Locate the cell with the specified text and output its (x, y) center coordinate. 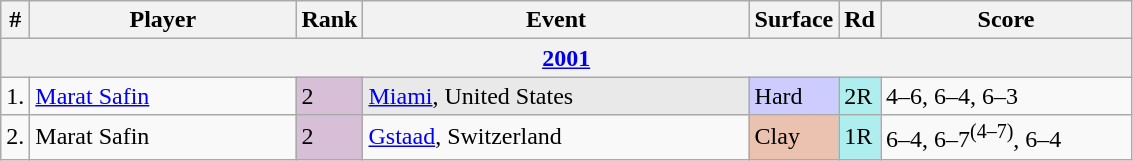
4–6, 6–4, 6–3 (1006, 96)
Score (1006, 20)
2001 (566, 58)
2. (16, 138)
Surface (794, 20)
1R (860, 138)
Event (556, 20)
# (16, 20)
Player (163, 20)
Miami, United States (556, 96)
Rank (330, 20)
Hard (794, 96)
2R (860, 96)
1. (16, 96)
Rd (860, 20)
Gstaad, Switzerland (556, 138)
Clay (794, 138)
6–4, 6–7(4–7), 6–4 (1006, 138)
